From the cell containing the given text, extract its center point as [X, Y] coordinate. 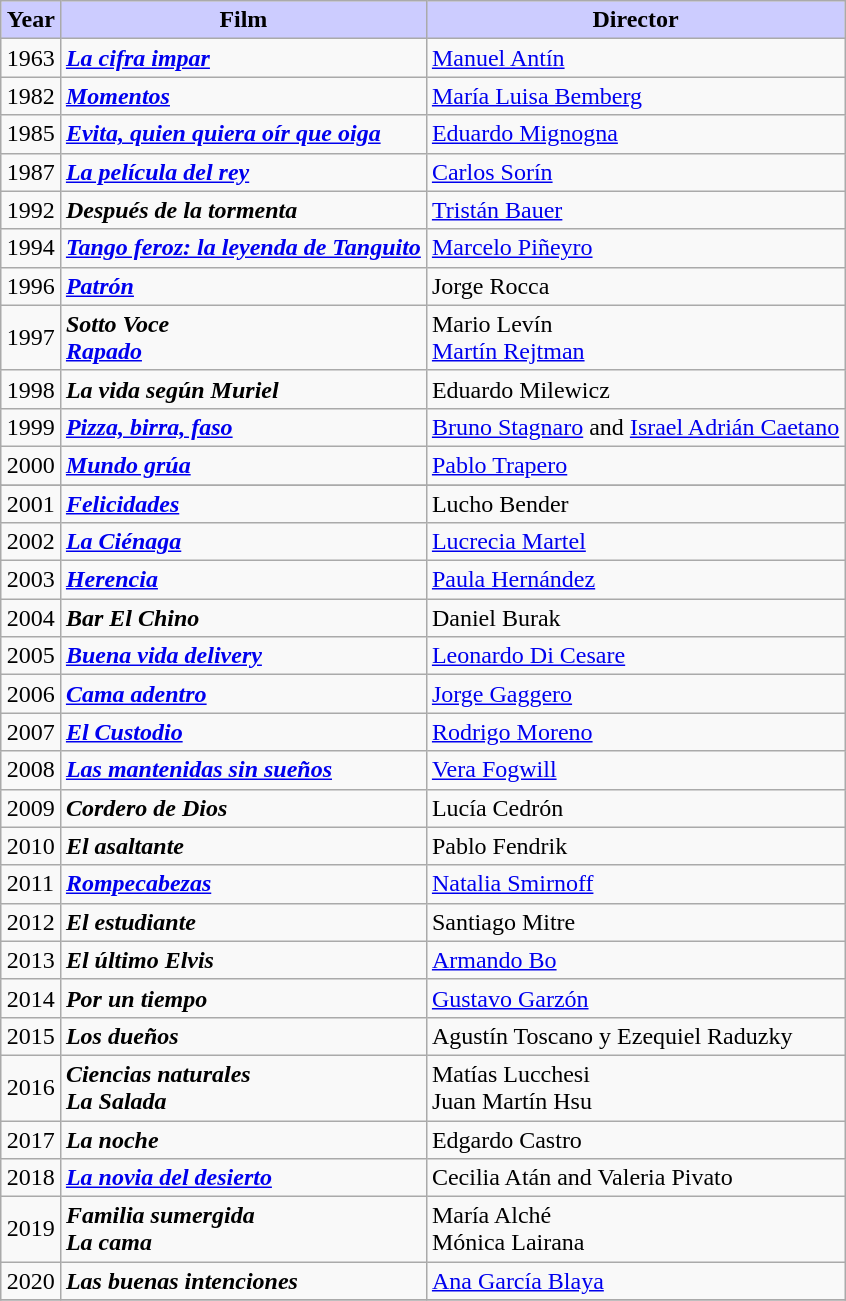
Matías LucchesiJuan Martín Hsu [635, 1088]
2017 [30, 1139]
Sotto VoceRapado [243, 338]
1996 [30, 286]
2011 [30, 884]
2007 [30, 732]
2016 [30, 1088]
Daniel Burak [635, 618]
Film [243, 20]
Los dueños [243, 1036]
Después de la tormenta [243, 210]
Paula Hernández [635, 580]
2009 [30, 808]
1985 [30, 134]
Director [635, 20]
Gustavo Garzón [635, 998]
Evita, quien quiera oír que oiga [243, 134]
Bruno Stagnaro and Israel Adrián Caetano [635, 427]
2005 [30, 656]
2003 [30, 580]
1963 [30, 58]
Armando Bo [635, 960]
Pablo Trapero [635, 465]
2014 [30, 998]
Las buenas intenciones [243, 1281]
Eduardo Milewicz [635, 389]
El último Elvis [243, 960]
Ciencias naturalesLa Salada [243, 1088]
Mundo grúa [243, 465]
1999 [30, 427]
Lucía Cedrón [635, 808]
María Luisa Bemberg [635, 96]
1997 [30, 338]
Cama adentro [243, 694]
Herencia [243, 580]
2018 [30, 1178]
Momentos [243, 96]
Pablo Fendrik [635, 846]
Tristán Bauer [635, 210]
Ana García Blaya [635, 1281]
El asaltante [243, 846]
María AlchéMónica Lairana [635, 1230]
2001 [30, 503]
2000 [30, 465]
Rompecabezas [243, 884]
Vera Fogwill [635, 770]
Tango feroz: la leyenda de Tanguito [243, 248]
Marcelo Piñeyro [635, 248]
2006 [30, 694]
1994 [30, 248]
Buena vida delivery [243, 656]
La vida según Muriel [243, 389]
El Custodio [243, 732]
Eduardo Mignogna [635, 134]
Year [30, 20]
2010 [30, 846]
Las mantenidas sin sueños [243, 770]
1992 [30, 210]
Natalia Smirnoff [635, 884]
Lucho Bender [635, 503]
Jorge Rocca [635, 286]
Bar El Chino [243, 618]
Agustín Toscano y Ezequiel Raduzky [635, 1036]
La noche [243, 1139]
El estudiante [243, 922]
1998 [30, 389]
2008 [30, 770]
Por un tiempo [243, 998]
Mario LevínMartín Rejtman [635, 338]
2002 [30, 542]
Cecilia Atán and Valeria Pivato [635, 1178]
Felicidades [243, 503]
2015 [30, 1036]
Familia sumergidaLa cama [243, 1230]
Rodrigo Moreno [635, 732]
2013 [30, 960]
Lucrecia Martel [635, 542]
2012 [30, 922]
La película del rey [243, 172]
Pizza, birra, faso [243, 427]
Carlos Sorín [635, 172]
La Ciénaga [243, 542]
La novia del desierto [243, 1178]
2004 [30, 618]
1987 [30, 172]
La cifra impar [243, 58]
Jorge Gaggero [635, 694]
Patrón [243, 286]
1982 [30, 96]
Manuel Antín [635, 58]
Cordero de Dios [243, 808]
Edgardo Castro [635, 1139]
2019 [30, 1230]
2020 [30, 1281]
Santiago Mitre [635, 922]
Leonardo Di Cesare [635, 656]
